Provide the [X, Y] coordinate of the cell's center where the given text is located.  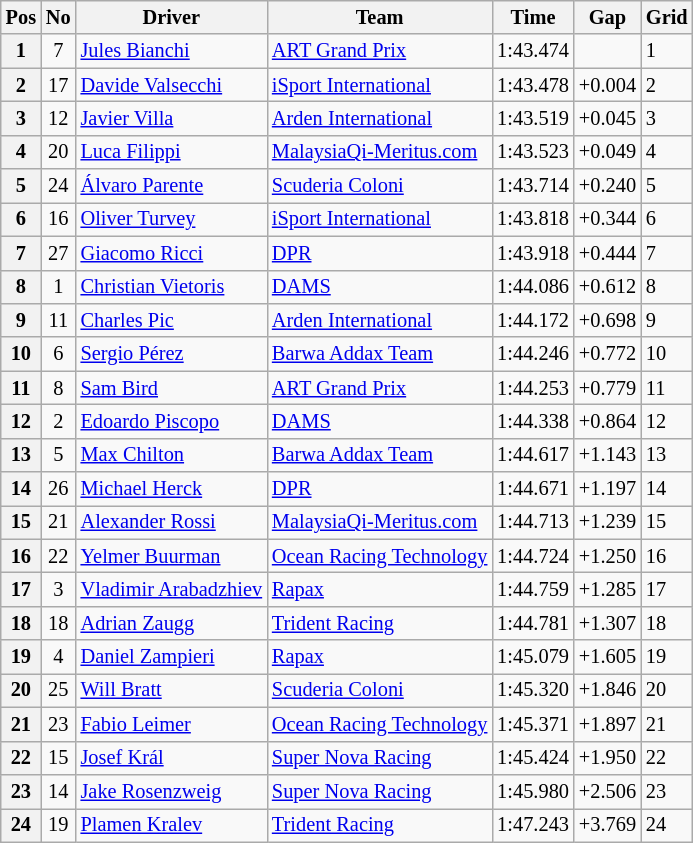
Luca Filippi [172, 152]
Gap [608, 17]
1:43.478 [533, 85]
1:44.246 [533, 354]
1:44.724 [533, 556]
1:45.079 [533, 657]
+2.506 [608, 791]
Fabio Leimer [172, 724]
1:43.474 [533, 51]
No [58, 17]
1:44.617 [533, 455]
27 [58, 253]
+0.049 [608, 152]
1:44.759 [533, 589]
+0.004 [608, 85]
Alexander Rossi [172, 522]
Vladimir Arabadzhiev [172, 589]
+1.197 [608, 489]
+1.950 [608, 758]
Sergio Pérez [172, 354]
+3.769 [608, 825]
+0.240 [608, 186]
1:45.424 [533, 758]
1:47.243 [533, 825]
+0.698 [608, 320]
Time [533, 17]
Sam Bird [172, 388]
Plamen Kralev [172, 825]
1:44.086 [533, 287]
+1.285 [608, 589]
1:44.172 [533, 320]
Pos [21, 17]
26 [58, 489]
+1.239 [608, 522]
1:45.371 [533, 724]
Team [380, 17]
1:43.918 [533, 253]
Will Bratt [172, 690]
+1.897 [608, 724]
+0.612 [608, 287]
Álvaro Parente [172, 186]
1:43.818 [533, 219]
Adrian Zaugg [172, 623]
+1.605 [608, 657]
+0.344 [608, 219]
Oliver Turvey [172, 219]
+1.846 [608, 690]
+0.444 [608, 253]
25 [58, 690]
1:44.671 [533, 489]
1:44.713 [533, 522]
Jake Rosenzweig [172, 791]
1:45.980 [533, 791]
+0.045 [608, 118]
+0.864 [608, 421]
1:44.781 [533, 623]
1:44.338 [533, 421]
Daniel Zampieri [172, 657]
Giacomo Ricci [172, 253]
Michael Herck [172, 489]
1:45.320 [533, 690]
+1.250 [608, 556]
Javier Villa [172, 118]
+1.143 [608, 455]
Christian Vietoris [172, 287]
Jules Bianchi [172, 51]
Davide Valsecchi [172, 85]
Max Chilton [172, 455]
+1.307 [608, 623]
Yelmer Buurman [172, 556]
Charles Pic [172, 320]
1:43.519 [533, 118]
Edoardo Piscopo [172, 421]
1:44.253 [533, 388]
Josef Král [172, 758]
+0.772 [608, 354]
1:43.523 [533, 152]
1:43.714 [533, 186]
Grid [667, 17]
Driver [172, 17]
+0.779 [608, 388]
